Return the [X, Y] coordinate for the center point of the cell that contains the specified text.  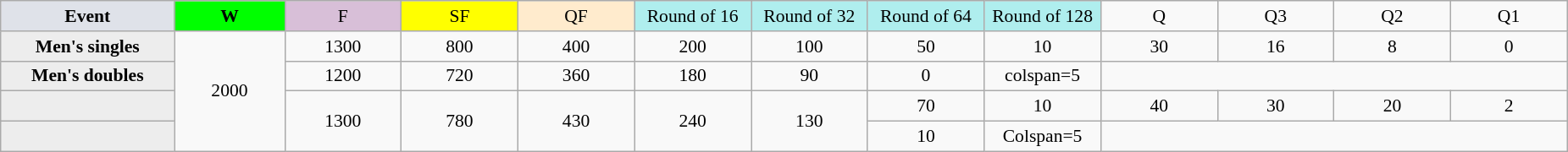
130 [809, 122]
Q [1159, 16]
2 [1509, 106]
W [230, 16]
Round of 32 [809, 16]
F [343, 16]
Round of 16 [693, 16]
QF [576, 16]
360 [576, 76]
Event [88, 16]
2000 [230, 91]
Q2 [1393, 16]
Colspan=5 [1043, 137]
430 [576, 122]
SF [460, 16]
Q3 [1276, 16]
Men's singles [88, 46]
40 [1159, 106]
240 [693, 122]
8 [1393, 46]
400 [576, 46]
Round of 128 [1043, 16]
720 [460, 76]
colspan=5 [1043, 76]
200 [693, 46]
90 [809, 76]
180 [693, 76]
780 [460, 122]
100 [809, 46]
16 [1276, 46]
70 [926, 106]
Round of 64 [926, 16]
800 [460, 46]
20 [1393, 106]
Q1 [1509, 16]
50 [926, 46]
1200 [343, 76]
Men's doubles [88, 76]
